Determine the (X, Y) coordinate at the center of the cell enclosing the given text.  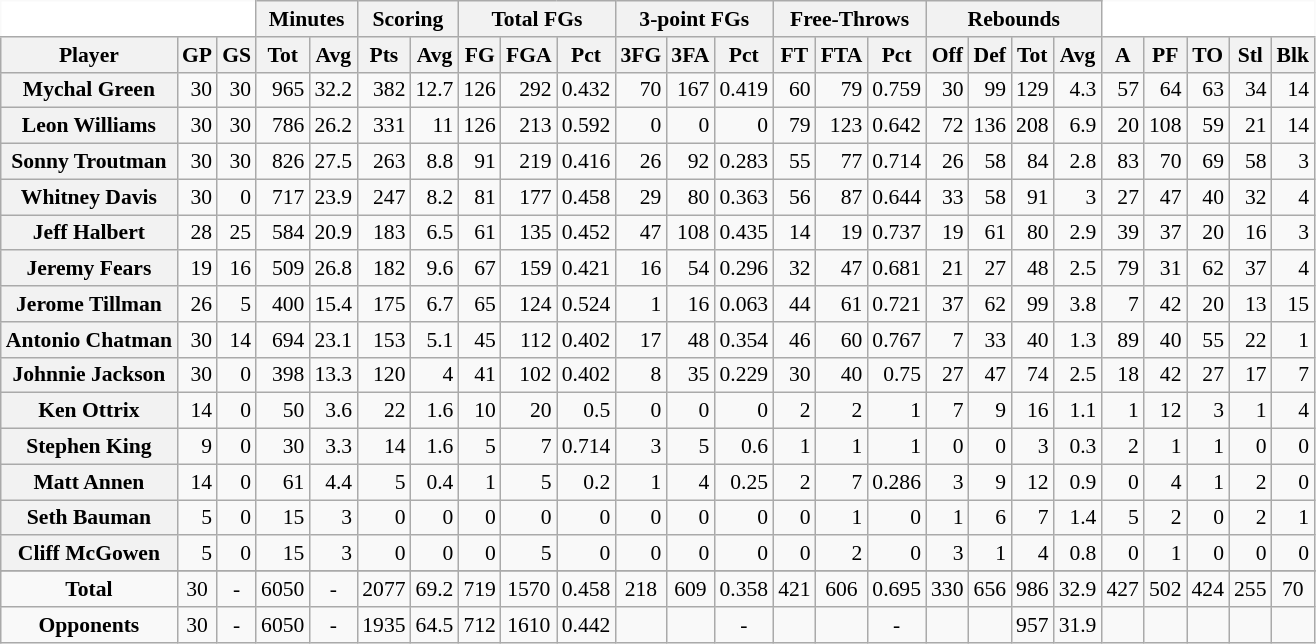
59 (1208, 126)
11 (435, 126)
Def (990, 55)
64 (1166, 90)
84 (1032, 162)
1.3 (1078, 340)
153 (384, 340)
0.283 (744, 162)
694 (282, 340)
TO (1208, 55)
0.442 (586, 625)
8.2 (435, 197)
39 (1122, 233)
0.358 (744, 589)
3-point FGs (694, 19)
PF (1166, 55)
83 (1122, 162)
123 (842, 126)
Mychal Green (89, 90)
182 (384, 269)
0.644 (896, 197)
45 (480, 340)
0.6 (744, 447)
136 (990, 126)
64.5 (435, 625)
15.4 (333, 304)
4.4 (333, 482)
0.354 (744, 340)
Seth Bauman (89, 518)
0.5 (586, 411)
2.8 (1078, 162)
3.6 (333, 411)
8 (640, 375)
23.9 (333, 197)
263 (384, 162)
1.1 (1078, 411)
FT (794, 55)
167 (690, 90)
3.3 (333, 447)
502 (1166, 589)
0.296 (744, 269)
3FG (640, 55)
124 (529, 304)
219 (529, 162)
54 (690, 269)
23.1 (333, 340)
74 (1032, 375)
FGA (529, 55)
247 (384, 197)
Matt Annen (89, 482)
Jerome Tillman (89, 304)
1935 (384, 625)
509 (282, 269)
10 (480, 411)
957 (1032, 625)
826 (282, 162)
Opponents (89, 625)
0.695 (896, 589)
2077 (384, 589)
FG (480, 55)
135 (529, 233)
26.2 (333, 126)
0.759 (896, 90)
712 (480, 625)
102 (529, 375)
0.286 (896, 482)
29 (640, 197)
FTA (842, 55)
18 (1122, 375)
0.3 (1078, 447)
0.75 (896, 375)
0.25 (744, 482)
0.9 (1078, 482)
13.3 (333, 375)
13 (1250, 304)
Total (89, 589)
112 (529, 340)
Antonio Chatman (89, 340)
34 (1250, 90)
28 (197, 233)
0.2 (586, 482)
3.8 (1078, 304)
331 (384, 126)
0.767 (896, 340)
0.4 (435, 482)
0.592 (586, 126)
0.452 (586, 233)
4.3 (1078, 90)
1570 (529, 589)
986 (1032, 589)
32.2 (333, 90)
0.363 (744, 197)
69 (1208, 162)
Jeremy Fears (89, 269)
1610 (529, 625)
Sonny Troutman (89, 162)
Cliff McGowen (89, 554)
81 (480, 197)
Scoring (408, 19)
Total FGs (536, 19)
129 (1032, 90)
Stephen King (89, 447)
0.063 (744, 304)
400 (282, 304)
Leon Williams (89, 126)
5.1 (435, 340)
8.8 (435, 162)
427 (1122, 589)
32.9 (1078, 589)
213 (529, 126)
50 (282, 411)
159 (529, 269)
9.6 (435, 269)
20.9 (333, 233)
65 (480, 304)
44 (794, 304)
0.524 (586, 304)
46 (794, 340)
330 (948, 589)
175 (384, 304)
717 (282, 197)
Jeff Halbert (89, 233)
0.435 (744, 233)
0.419 (744, 90)
0.421 (586, 269)
63 (1208, 90)
292 (529, 90)
Player (89, 55)
35 (690, 375)
12.7 (435, 90)
606 (842, 589)
177 (529, 197)
69.2 (435, 589)
Off (948, 55)
77 (842, 162)
Stl (1250, 55)
57 (1122, 90)
584 (282, 233)
92 (690, 162)
382 (384, 90)
6.9 (1078, 126)
87 (842, 197)
0.737 (896, 233)
0.681 (896, 269)
183 (384, 233)
Pts (384, 55)
965 (282, 90)
Free-Throws (850, 19)
120 (384, 375)
0.642 (896, 126)
25 (236, 233)
3FA (690, 55)
Blk (1294, 55)
719 (480, 589)
208 (1032, 126)
0.8 (1078, 554)
656 (990, 589)
424 (1208, 589)
Rebounds (1014, 19)
2.9 (1078, 233)
Minutes (306, 19)
31.9 (1078, 625)
6 (990, 518)
Whitney Davis (89, 197)
218 (640, 589)
72 (948, 126)
0.416 (586, 162)
398 (282, 375)
Ken Ottrix (89, 411)
6.7 (435, 304)
27.5 (333, 162)
0.432 (586, 90)
1.4 (1078, 518)
GP (197, 55)
56 (794, 197)
26.8 (333, 269)
Johnnie Jackson (89, 375)
67 (480, 269)
GS (236, 55)
255 (1250, 589)
0.229 (744, 375)
6.5 (435, 233)
421 (794, 589)
609 (690, 589)
41 (480, 375)
A (1122, 55)
786 (282, 126)
89 (1122, 340)
31 (1166, 269)
0.721 (896, 304)
